Return the [X, Y] coordinate for the center point of the cell that contains the specified text.  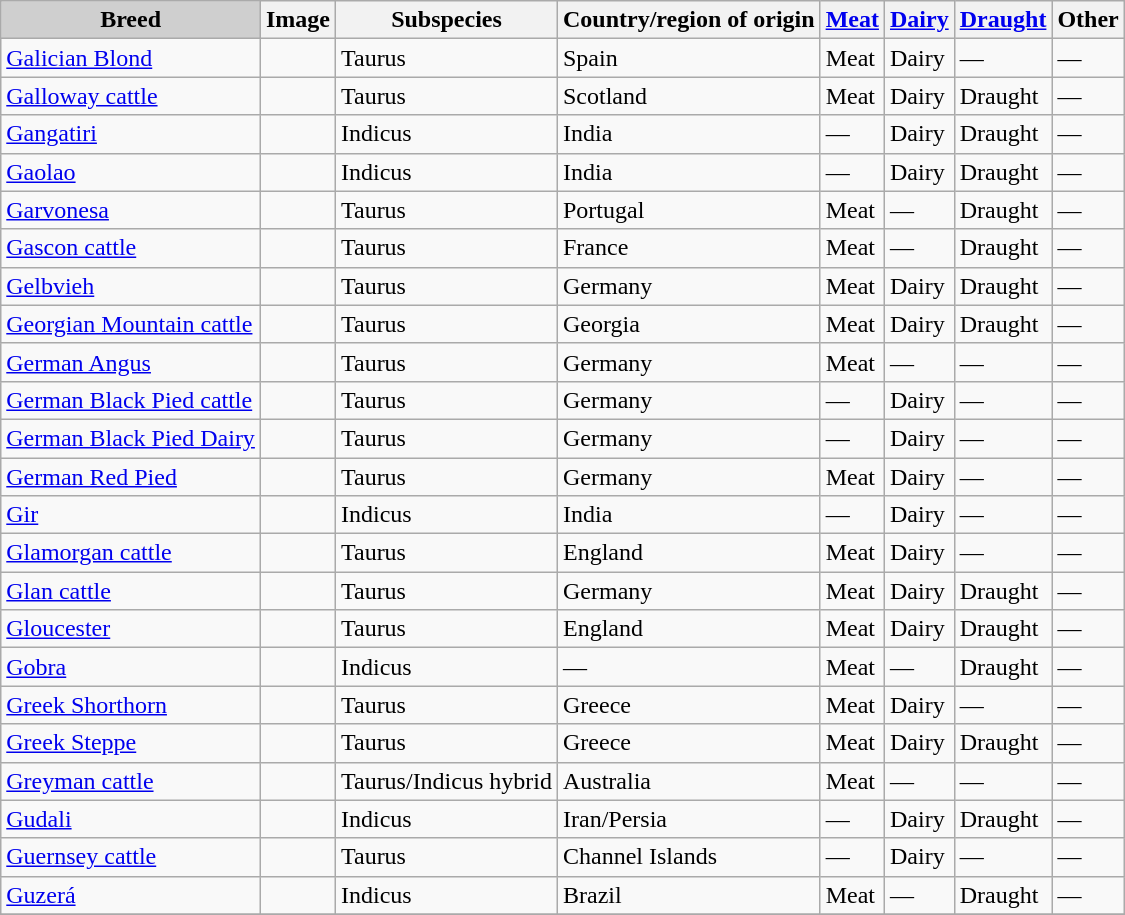
Georgia [688, 324]
Greyman cattle [131, 781]
Other [1088, 20]
Country/region of origin [688, 20]
France [688, 248]
German Angus [131, 362]
Image [298, 20]
Breed [131, 20]
Gobra [131, 667]
Channel Islands [688, 857]
Gir [131, 515]
Scotland [688, 96]
Greek Steppe [131, 743]
Greek Shorthorn [131, 705]
Gloucester [131, 629]
Guzerá [131, 895]
Gaolao [131, 172]
Guernsey cattle [131, 857]
German Red Pied [131, 477]
Glan cattle [131, 591]
German Black Pied Dairy [131, 438]
Spain [688, 58]
Brazil [688, 895]
Gascon cattle [131, 248]
Gelbvieh [131, 286]
Taurus/Indicus hybrid [446, 781]
Subspecies [446, 20]
Galician Blond [131, 58]
Georgian Mountain cattle [131, 324]
Iran/Persia [688, 819]
Australia [688, 781]
Garvonesa [131, 210]
Portugal [688, 210]
Glamorgan cattle [131, 553]
Gangatiri [131, 134]
Gudali [131, 819]
German Black Pied cattle [131, 400]
Galloway cattle [131, 96]
